Return (x, y) of the center of cell containing provided text 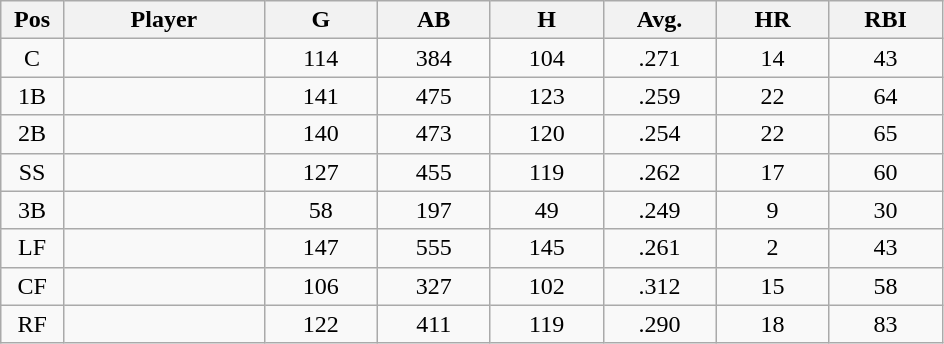
Player (164, 20)
197 (434, 210)
H (546, 20)
Pos (32, 20)
83 (886, 324)
CF (32, 286)
140 (320, 134)
.259 (660, 96)
122 (320, 324)
475 (434, 96)
17 (772, 172)
18 (772, 324)
327 (434, 286)
2B (32, 134)
.290 (660, 324)
3B (32, 210)
HR (772, 20)
C (32, 58)
473 (434, 134)
102 (546, 286)
14 (772, 58)
65 (886, 134)
.312 (660, 286)
384 (434, 58)
411 (434, 324)
2 (772, 248)
9 (772, 210)
G (320, 20)
.262 (660, 172)
141 (320, 96)
RBI (886, 20)
127 (320, 172)
.254 (660, 134)
1B (32, 96)
30 (886, 210)
147 (320, 248)
114 (320, 58)
LF (32, 248)
49 (546, 210)
455 (434, 172)
RF (32, 324)
104 (546, 58)
106 (320, 286)
.271 (660, 58)
145 (546, 248)
AB (434, 20)
15 (772, 286)
123 (546, 96)
SS (32, 172)
.249 (660, 210)
Avg. (660, 20)
60 (886, 172)
.261 (660, 248)
555 (434, 248)
120 (546, 134)
64 (886, 96)
